Determine the (X, Y) coordinate at the center of the cell enclosing the given text.  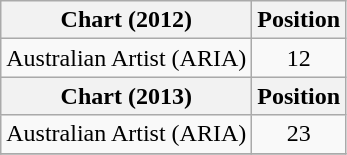
23 (299, 134)
12 (299, 58)
Chart (2012) (126, 20)
Chart (2013) (126, 96)
